Locate the cell with the specified text and output its [x, y] center coordinate. 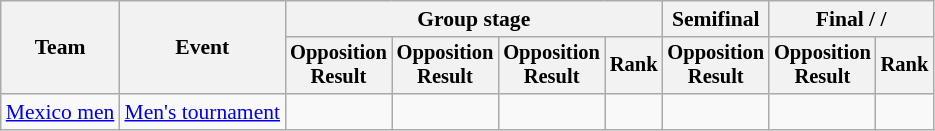
Semifinal [716, 19]
Men's tournament [202, 112]
Event [202, 48]
Team [60, 48]
Group stage [474, 19]
Mexico men [60, 112]
Final / / [851, 19]
